Return (X, Y) of the center of cell containing provided text 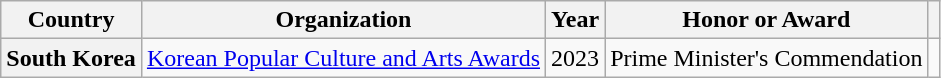
Prime Minister's Commendation (766, 58)
Year (576, 20)
Korean Popular Culture and Arts Awards (343, 58)
Organization (343, 20)
2023 (576, 58)
Country (72, 20)
Honor or Award (766, 20)
South Korea (72, 58)
